Output the (X, Y) coordinate of the center of the cell containing the given text.  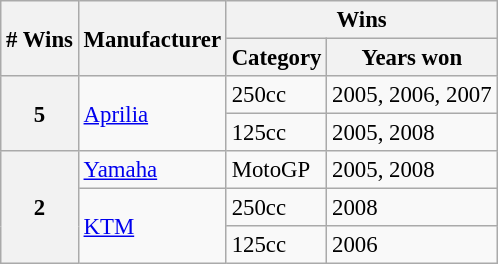
# Wins (40, 38)
Yamaha (152, 170)
2 (40, 208)
2006 (412, 245)
2008 (412, 208)
5 (40, 114)
Category (276, 58)
Wins (361, 20)
MotoGP (276, 170)
2005, 2006, 2007 (412, 95)
Years won (412, 58)
KTM (152, 226)
Manufacturer (152, 38)
Aprilia (152, 114)
